Provide the [X, Y] coordinate of the cell's center where the given text is located.  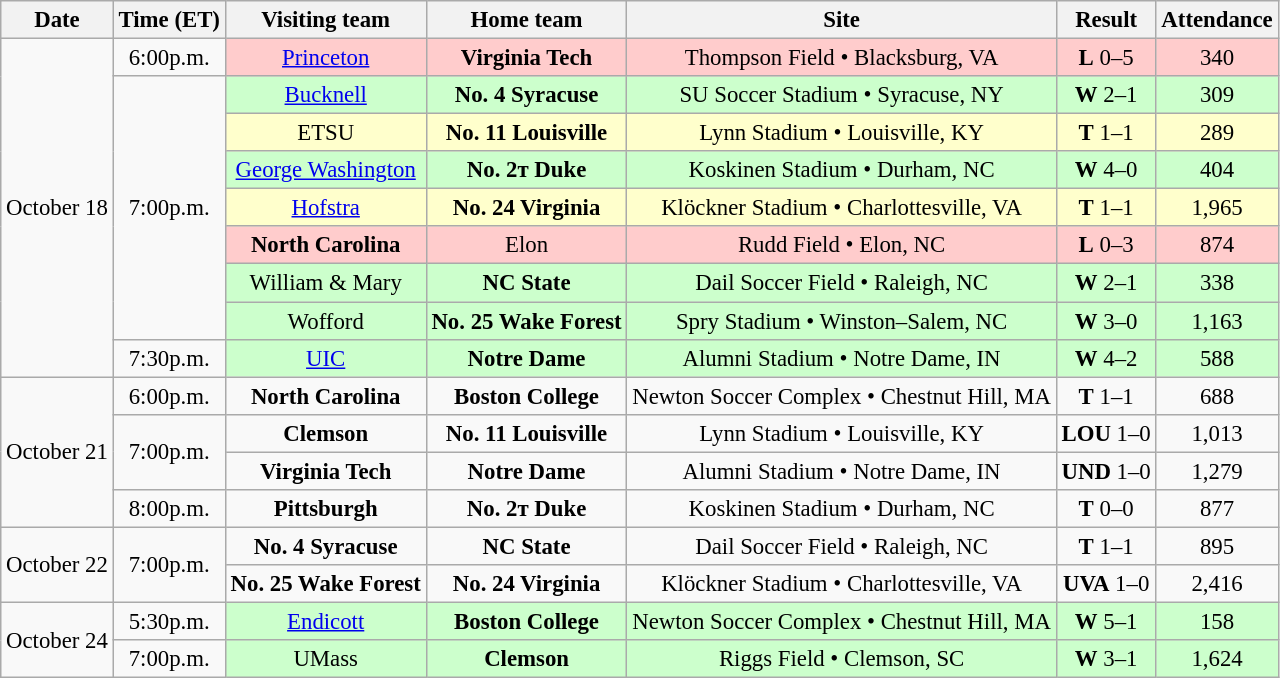
Spry Stadium • Winston–Salem, NC [842, 321]
W 4–2 [1106, 358]
Date [57, 20]
SU Soccer Stadium • Syracuse, NY [842, 95]
895 [1217, 546]
ETSU [326, 133]
W 3–1 [1106, 659]
LOU 1–0 [1106, 433]
1,163 [1217, 321]
877 [1217, 509]
Hofstra [326, 208]
158 [1217, 621]
1,624 [1217, 659]
George Washington [326, 170]
Visiting team [326, 20]
Wofford [326, 321]
Result [1106, 20]
289 [1217, 133]
Attendance [1217, 20]
T 0–0 [1106, 509]
5:30p.m. [169, 621]
1,965 [1217, 208]
L 0–5 [1106, 58]
Riggs Field • Clemson, SC [842, 659]
Rudd Field • Elon, NC [842, 245]
2,416 [1217, 584]
UVA 1–0 [1106, 584]
7:30p.m. [169, 358]
October 21 [57, 452]
William & Mary [326, 283]
Elon [526, 245]
Home team [526, 20]
Bucknell [326, 95]
Princeton [326, 58]
Thompson Field • Blacksburg, VA [842, 58]
UND 1–0 [1106, 471]
Time (ET) [169, 20]
W 4–0 [1106, 170]
L 0–3 [1106, 245]
8:00p.m. [169, 509]
October 24 [57, 640]
404 [1217, 170]
UIC [326, 358]
W 3–0 [1106, 321]
October 22 [57, 564]
340 [1217, 58]
Endicott [326, 621]
1,279 [1217, 471]
Site [842, 20]
338 [1217, 283]
309 [1217, 95]
October 18 [57, 208]
1,013 [1217, 433]
UMass [326, 659]
874 [1217, 245]
688 [1217, 396]
588 [1217, 358]
Pittsburgh [326, 509]
W 5–1 [1106, 621]
